Output the [x, y] coordinate of the center of the cell containing the given text.  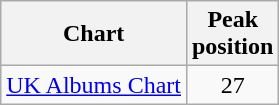
UK Albums Chart [94, 85]
Chart [94, 34]
27 [232, 85]
Peakposition [232, 34]
